Find where the given text appears and provide that cell's center as [X, Y] coordinate. 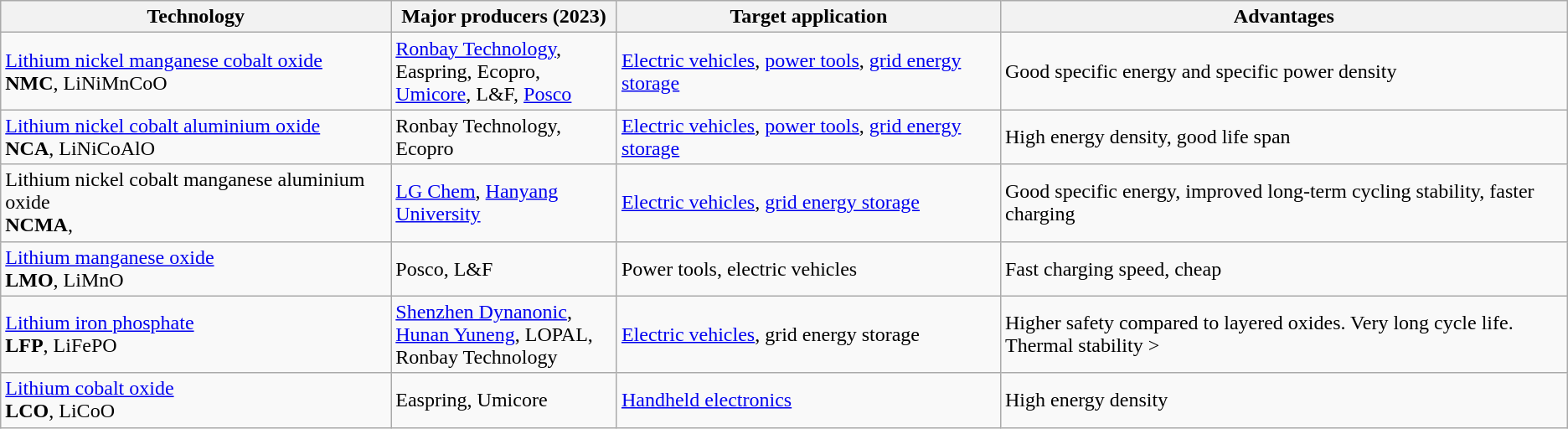
Lithium nickel cobalt manganese aluminium oxideNCMA, [196, 203]
Higher safety compared to layered oxides. Very long cycle life. Thermal stability > [1283, 334]
Power tools, electric vehicles [808, 268]
Ronbay Technology, Ecopro [504, 137]
Shenzhen Dynanonic, Hunan Yuneng, LOPAL, Ronbay Technology [504, 334]
Technology [196, 17]
High energy density [1283, 401]
Ronbay Technology, Easpring, Ecopro, Umicore, L&F, Posco [504, 71]
Lithium nickel cobalt aluminium oxideNCA, LiNiCoAlO [196, 137]
High energy density, good life span [1283, 137]
LG Chem, Hanyang University [504, 203]
Advantages [1283, 17]
Target application [808, 17]
Good specific energy, improved long-term cycling stability, faster charging [1283, 203]
Lithium cobalt oxideLCO, LiCoO [196, 401]
Major producers (2023) [504, 17]
Easpring, Umicore [504, 401]
Lithium nickel manganese cobalt oxideNMC, LiNiMnCoO [196, 71]
Fast charging speed, cheap [1283, 268]
Posco, L&F [504, 268]
Lithium manganese oxideLMO, LiMnO [196, 268]
Handheld electronics [808, 401]
Good specific energy and specific power density [1283, 71]
Lithium iron phosphateLFP, LiFePO [196, 334]
